Return the (x, y) coordinate for the center point of the cell that contains the specified text.  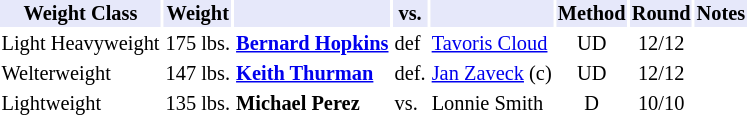
def (410, 44)
Jan Zaveck (c) (492, 74)
Light Heavyweight (80, 44)
147 lbs. (198, 74)
Keith Thurman (312, 74)
175 lbs. (198, 44)
def. (410, 74)
Welterweight (80, 74)
Weight Class (80, 14)
Round (661, 14)
Tavoris Cloud (492, 44)
Method (592, 14)
Bernard Hopkins (312, 44)
Weight (198, 14)
vs. (410, 14)
Notes (721, 14)
